For the text-containing cell, return its midpoint in (x, y) coordinate format. 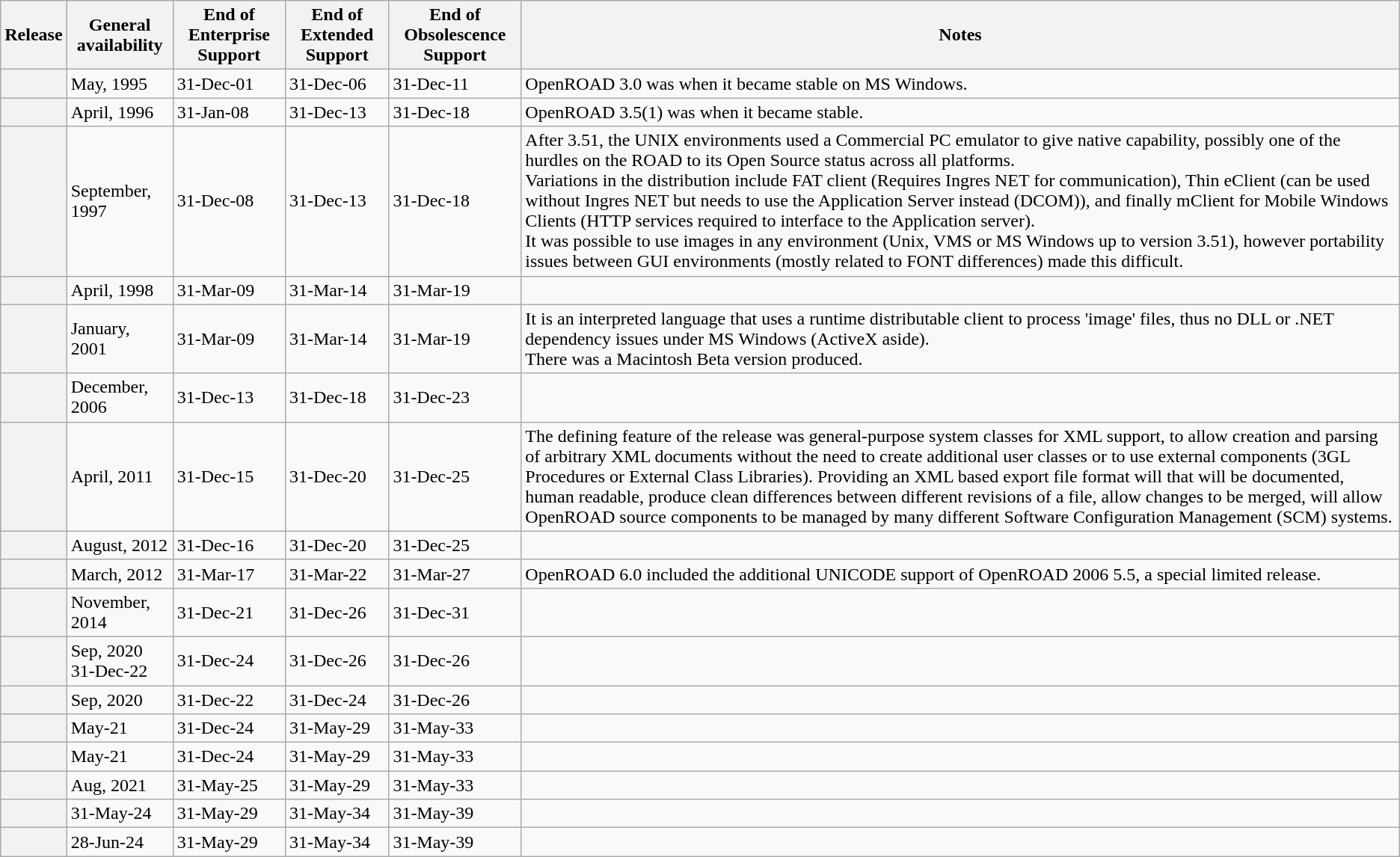
Aug, 2021 (120, 785)
31-Dec-31 (455, 612)
December, 2006 (120, 398)
OpenROAD 3.0 was when it became stable on MS Windows. (960, 84)
31-Mar-17 (229, 574)
31-Mar-22 (337, 574)
End of Enterprise Support (229, 35)
Release (34, 35)
May, 1995 (120, 84)
April, 1996 (120, 112)
November, 2014 (120, 612)
31-Dec-11 (455, 84)
Notes (960, 35)
September, 1997 (120, 201)
31-Jan-08 (229, 112)
31-Mar-27 (455, 574)
January, 2001 (120, 339)
31-May-24 (120, 814)
General availability (120, 35)
August, 2012 (120, 545)
Sep, 2020 31-Dec-22 (120, 661)
28-Jun-24 (120, 842)
April, 1998 (120, 290)
31-Dec-01 (229, 84)
31-May-25 (229, 785)
31-Dec-08 (229, 201)
31-Dec-15 (229, 476)
31-Dec-06 (337, 84)
Sep, 2020 (120, 699)
31-Dec-21 (229, 612)
April, 2011 (120, 476)
31-Dec-23 (455, 398)
End of Extended Support (337, 35)
End of Obsolescence Support (455, 35)
31-Dec-16 (229, 545)
OpenROAD 6.0 included the additional UNICODE support of OpenROAD 2006 5.5, a special limited release. (960, 574)
March, 2012 (120, 574)
31-Dec-22 (229, 699)
OpenROAD 3.5(1) was when it became stable. (960, 112)
